Detect which cell encompasses the target text, then output its [X, Y] center coordinate. 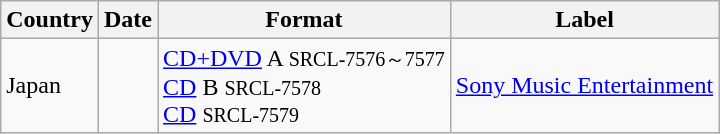
Country [50, 20]
Format [304, 20]
CD+DVD A SRCL-7576～7577 CD B SRCL-7578CD SRCL-7579 [304, 86]
Japan [50, 86]
Date [128, 20]
Label [584, 20]
Sony Music Entertainment [584, 86]
